From the cell containing the given text, extract its center point as (X, Y) coordinate. 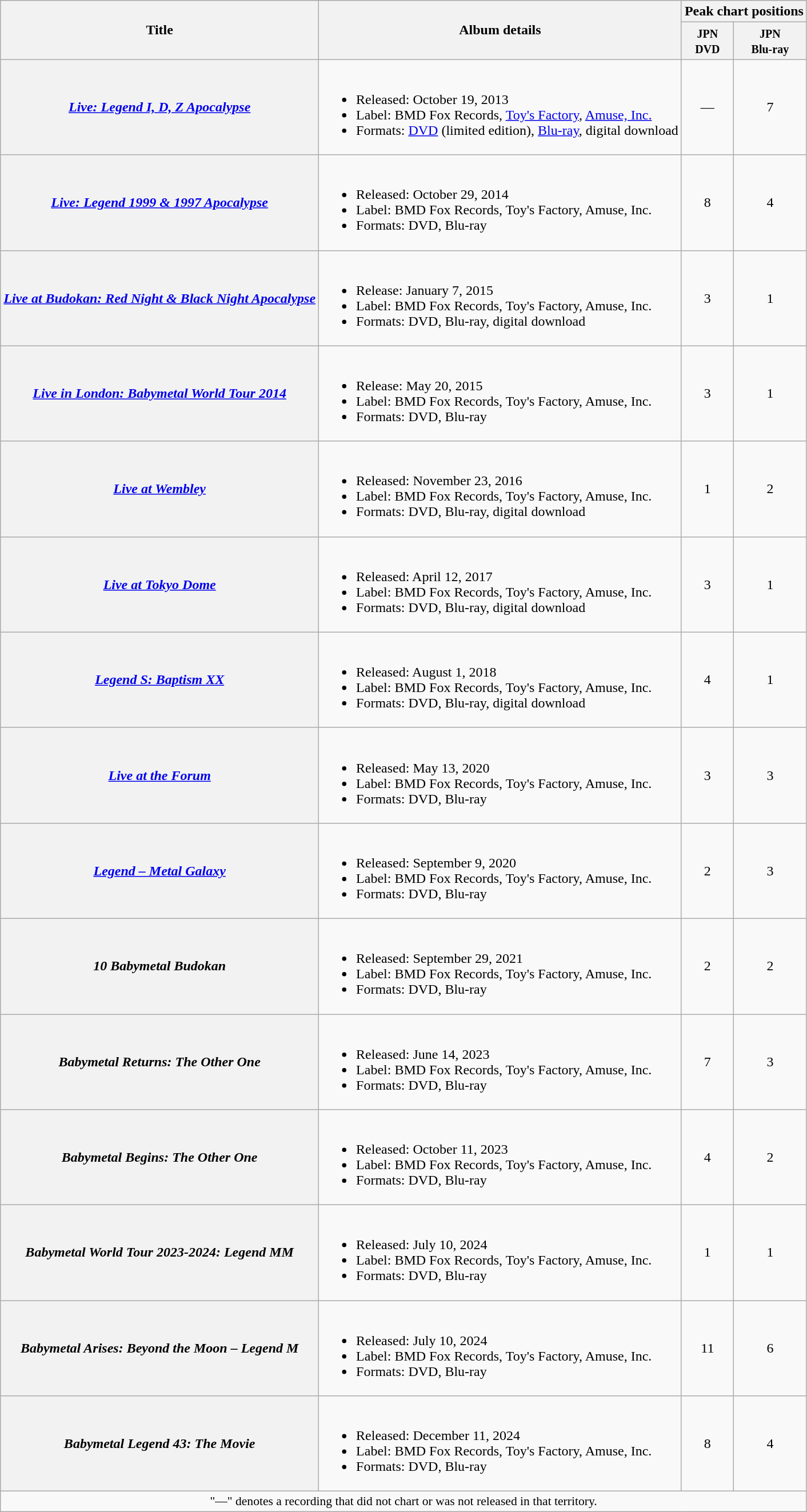
JPNDVD (708, 41)
Legend – Metal Galaxy (160, 871)
Babymetal Legend 43: The Movie (160, 1443)
Released: May 13, 2020Label: BMD Fox Records, Toy's Factory, Amuse, Inc.Formats: DVD, Blu-ray (501, 775)
Live: Legend I, D, Z Apocalypse (160, 107)
Live: Legend 1999 & 1997 Apocalypse (160, 202)
Released: October 11, 2023Label: BMD Fox Records, Toy's Factory, Amuse, Inc.Formats: DVD, Blu-ray (501, 1158)
11 (708, 1349)
6 (770, 1349)
Babymetal World Tour 2023-2024: Legend MM (160, 1253)
Title (160, 30)
"—" denotes a recording that did not chart or was not released in that territory. (403, 1502)
— (708, 107)
Release: May 20, 2015 Label: BMD Fox Records, Toy's Factory, Amuse, Inc.Formats: DVD, Blu-ray (501, 393)
Released: September 29, 2021Label: BMD Fox Records, Toy's Factory, Amuse, Inc.Formats: DVD, Blu-ray (501, 966)
Release: January 7, 2015 Label: BMD Fox Records, Toy's Factory, Amuse, Inc.Formats: DVD, Blu-ray, digital download (501, 298)
Released: September 9, 2020Label: BMD Fox Records, Toy's Factory, Amuse, Inc.Formats: DVD, Blu-ray (501, 871)
10 Babymetal Budokan (160, 966)
Live at Budokan: Red Night & Black Night Apocalypse (160, 298)
Babymetal Returns: The Other One (160, 1062)
Released: December 11, 2024Label: BMD Fox Records, Toy's Factory, Amuse, Inc.Formats: DVD, Blu-ray (501, 1443)
Released: June 14, 2023Label: BMD Fox Records, Toy's Factory, Amuse, Inc.Formats: DVD, Blu-ray (501, 1062)
Live at the Forum (160, 775)
Peak chart positions (744, 11)
Legend S: Baptism XX (160, 680)
Live at Wembley (160, 489)
Live at Tokyo Dome (160, 584)
Released: October 19, 2013Label: BMD Fox Records, Toy's Factory, Amuse, Inc.Formats: DVD (limited edition), Blu-ray, digital download (501, 107)
Released: November 23, 2016Label: BMD Fox Records, Toy's Factory, Amuse, Inc.Formats: DVD, Blu-ray, digital download (501, 489)
Released: April 12, 2017Label: BMD Fox Records, Toy's Factory, Amuse, Inc.Formats: DVD, Blu-ray, digital download (501, 584)
JPNBlu-ray (770, 41)
Live in London: Babymetal World Tour 2014 (160, 393)
Released: October 29, 2014Label: BMD Fox Records, Toy's Factory, Amuse, Inc.Formats: DVD, Blu-ray (501, 202)
Babymetal Begins: The Other One (160, 1158)
Album details (501, 30)
Released: August 1, 2018Label: BMD Fox Records, Toy's Factory, Amuse, Inc.Formats: DVD, Blu-ray, digital download (501, 680)
Babymetal Arises: Beyond the Moon – Legend M (160, 1349)
